Scan for the cell matching the given text and deliver its (X, Y) coordinate at center. 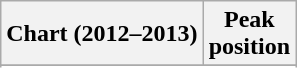
Peakposition (249, 34)
Chart (2012–2013) (102, 34)
